Extract the [x, y] coordinate from the center of the cell holding the provided text.  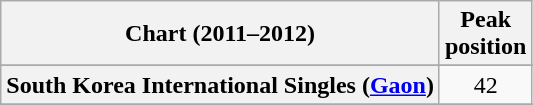
Peakposition [485, 34]
South Korea International Singles (Gaon) [220, 85]
42 [485, 85]
Chart (2011–2012) [220, 34]
